Search for the cell housing the specified text and yield its (x, y) center coordinate. 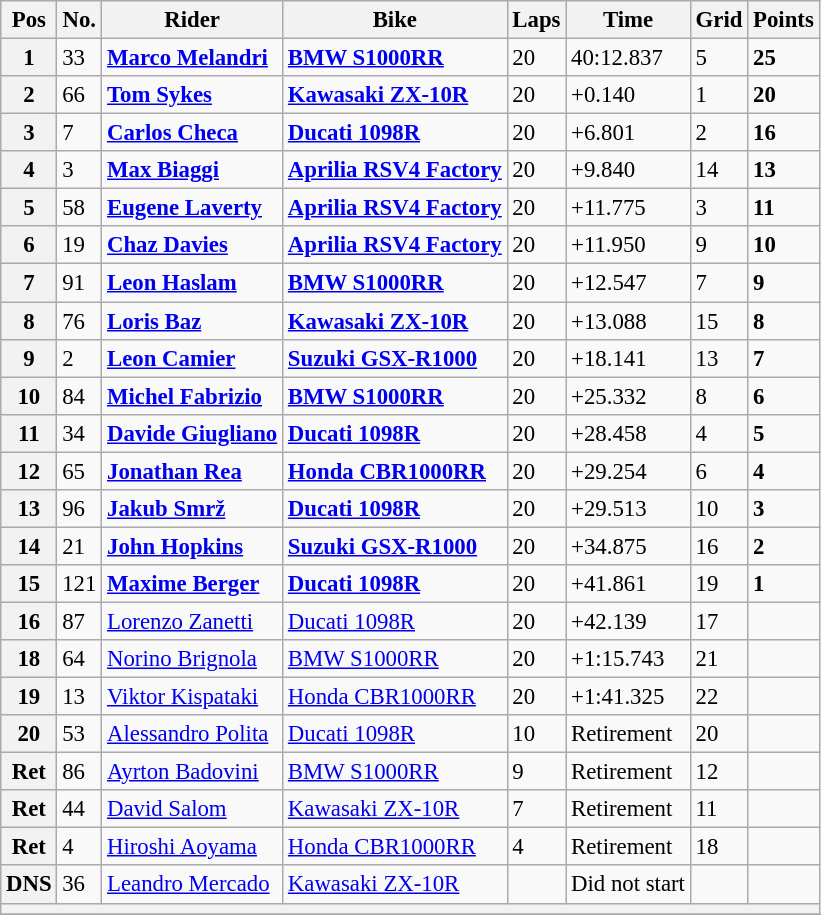
33 (80, 58)
Jakub Smrž (192, 509)
Max Biaggi (192, 170)
+9.840 (628, 170)
Eugene Laverty (192, 208)
96 (80, 509)
DNS (29, 885)
+28.458 (628, 433)
34 (80, 433)
22 (718, 697)
+34.875 (628, 546)
36 (80, 885)
+41.861 (628, 584)
No. (80, 20)
64 (80, 659)
Maxime Berger (192, 584)
58 (80, 208)
+11.775 (628, 208)
Chaz Davies (192, 245)
65 (80, 471)
66 (80, 95)
Leandro Mercado (192, 885)
86 (80, 772)
Carlos Checa (192, 133)
76 (80, 321)
Hiroshi Aoyama (192, 847)
+25.332 (628, 396)
+13.088 (628, 321)
Alessandro Polita (192, 734)
Michel Fabrizio (192, 396)
87 (80, 621)
Pos (29, 20)
Loris Baz (192, 321)
+12.547 (628, 283)
Marco Melandri (192, 58)
Rider (192, 20)
Viktor Kispataki (192, 697)
Points (784, 20)
Bike (395, 20)
91 (80, 283)
+1:41.325 (628, 697)
Tom Sykes (192, 95)
Time (628, 20)
Lorenzo Zanetti (192, 621)
+1:15.743 (628, 659)
Norino Brignola (192, 659)
Leon Camier (192, 358)
David Salom (192, 809)
Laps (536, 20)
53 (80, 734)
Grid (718, 20)
Did not start (628, 885)
Ayrton Badovini (192, 772)
Leon Haslam (192, 283)
121 (80, 584)
+11.950 (628, 245)
40:12.837 (628, 58)
17 (718, 621)
+42.139 (628, 621)
+6.801 (628, 133)
44 (80, 809)
+0.140 (628, 95)
+29.513 (628, 509)
84 (80, 396)
Davide Giugliano (192, 433)
+29.254 (628, 471)
25 (784, 58)
Jonathan Rea (192, 471)
+18.141 (628, 358)
John Hopkins (192, 546)
